Capture the cell that displays the provided text and extract its (X, Y) central coordinate. 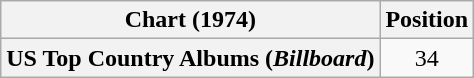
Position (427, 20)
US Top Country Albums (Billboard) (190, 58)
Chart (1974) (190, 20)
34 (427, 58)
